For the text-containing cell, return its midpoint in [x, y] coordinate format. 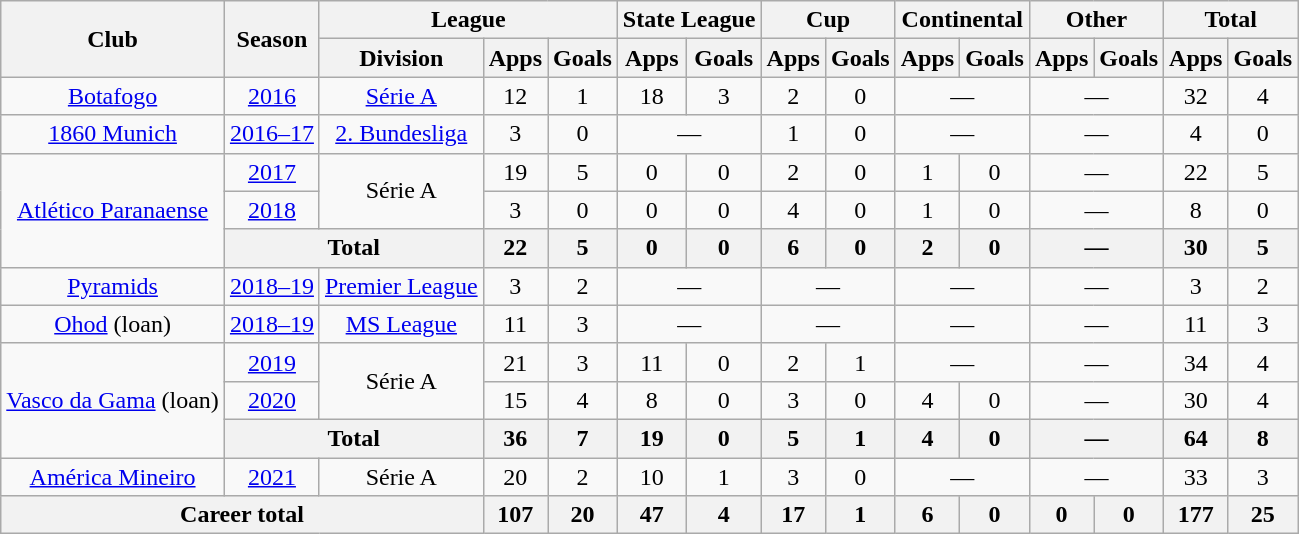
2. Bundesliga [401, 134]
League [468, 20]
Continental [962, 20]
2017 [272, 172]
Botafogo [113, 96]
Season [272, 39]
2019 [272, 362]
17 [793, 515]
Pyramids [113, 286]
Club [113, 39]
State League [689, 20]
12 [515, 96]
2018 [272, 210]
Other [1096, 20]
Atlético Paranaense [113, 210]
177 [1196, 515]
107 [515, 515]
Cup [828, 20]
Ohod (loan) [113, 324]
Vasco da Gama (loan) [113, 400]
América Mineiro [113, 477]
34 [1196, 362]
MS League [401, 324]
2021 [272, 477]
64 [1196, 438]
25 [1263, 515]
36 [515, 438]
47 [652, 515]
2016 [272, 96]
2016–17 [272, 134]
32 [1196, 96]
18 [652, 96]
15 [515, 400]
Division [401, 58]
10 [652, 477]
21 [515, 362]
2020 [272, 400]
Premier League [401, 286]
1860 Munich [113, 134]
7 [583, 438]
Career total [242, 515]
33 [1196, 477]
